Determine the (x, y) coordinate at the center of the cell enclosing the given text.  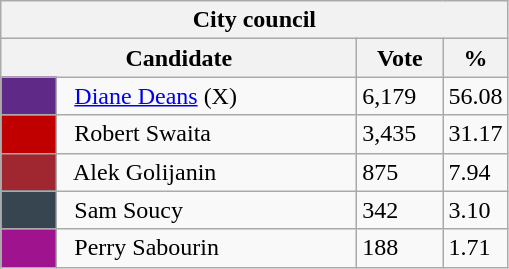
3.10 (476, 210)
% (476, 58)
City council (254, 20)
Candidate (179, 58)
Alek Golijanin (207, 172)
342 (400, 210)
875 (400, 172)
Perry Sabourin (207, 248)
6,179 (400, 96)
31.17 (476, 134)
3,435 (400, 134)
Robert Swaita (207, 134)
Sam Soucy (207, 210)
188 (400, 248)
Diane Deans (X) (207, 96)
Vote (400, 58)
56.08 (476, 96)
1.71 (476, 248)
7.94 (476, 172)
